Search for the cell housing the specified text and yield its (X, Y) center coordinate. 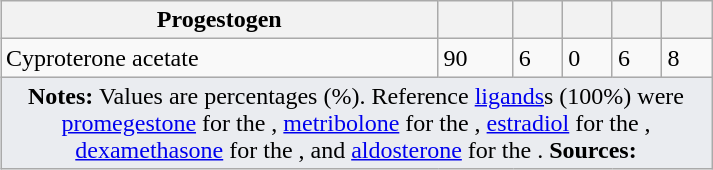
Cyproterone acetate (218, 58)
Progestogen (218, 20)
0 (588, 58)
90 (476, 58)
8 (687, 58)
